From the cell containing the given text, extract its center point as [X, Y] coordinate. 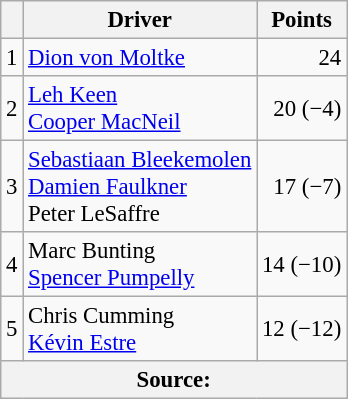
1 [12, 58]
5 [12, 330]
Driver [140, 20]
Leh Keen Cooper MacNeil [140, 108]
4 [12, 264]
2 [12, 108]
Sebastiaan Bleekemolen Damien Faulkner Peter LeSaffre [140, 187]
17 (−7) [302, 187]
20 (−4) [302, 108]
Chris Cumming Kévin Estre [140, 330]
14 (−10) [302, 264]
Dion von Moltke [140, 58]
12 (−12) [302, 330]
3 [12, 187]
Marc Bunting Spencer Pumpelly [140, 264]
Points [302, 20]
24 [302, 58]
